Output the (x, y) coordinate of the center of the cell containing the given text.  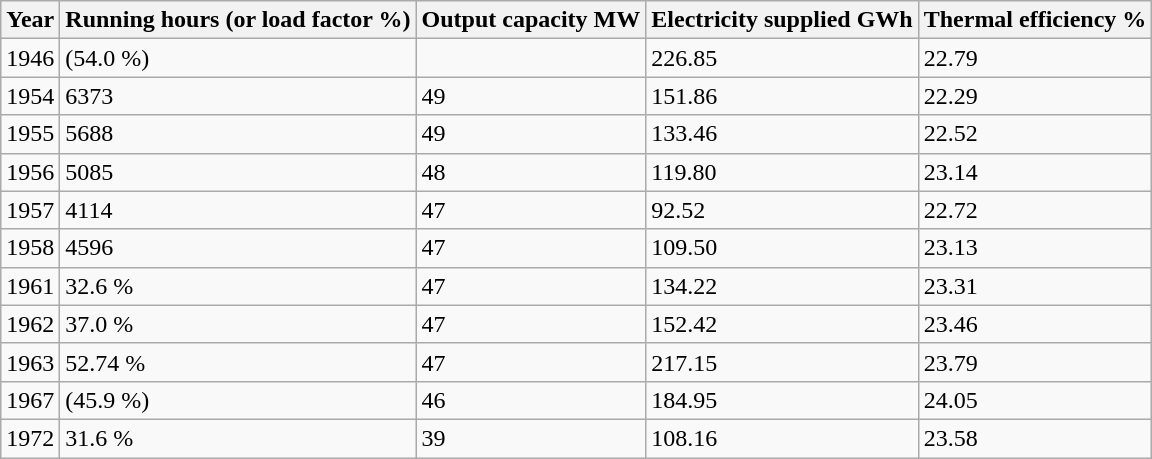
Electricity supplied GWh (782, 20)
Thermal efficiency % (1035, 20)
46 (531, 400)
152.42 (782, 324)
151.86 (782, 96)
184.95 (782, 400)
1955 (30, 134)
Year (30, 20)
22.72 (1035, 210)
39 (531, 438)
Output capacity MW (531, 20)
22.52 (1035, 134)
109.50 (782, 248)
23.79 (1035, 362)
23.46 (1035, 324)
31.6 % (238, 438)
23.14 (1035, 172)
1967 (30, 400)
4114 (238, 210)
133.46 (782, 134)
217.15 (782, 362)
6373 (238, 96)
22.79 (1035, 58)
(54.0 %) (238, 58)
1962 (30, 324)
5688 (238, 134)
(45.9 %) (238, 400)
108.16 (782, 438)
1957 (30, 210)
1954 (30, 96)
1972 (30, 438)
23.58 (1035, 438)
4596 (238, 248)
23.13 (1035, 248)
23.31 (1035, 286)
22.29 (1035, 96)
1963 (30, 362)
226.85 (782, 58)
Running hours (or load factor %) (238, 20)
52.74 % (238, 362)
24.05 (1035, 400)
134.22 (782, 286)
1956 (30, 172)
32.6 % (238, 286)
48 (531, 172)
5085 (238, 172)
1961 (30, 286)
1946 (30, 58)
1958 (30, 248)
37.0 % (238, 324)
119.80 (782, 172)
92.52 (782, 210)
